Capture the cell that displays the provided text and extract its [x, y] central coordinate. 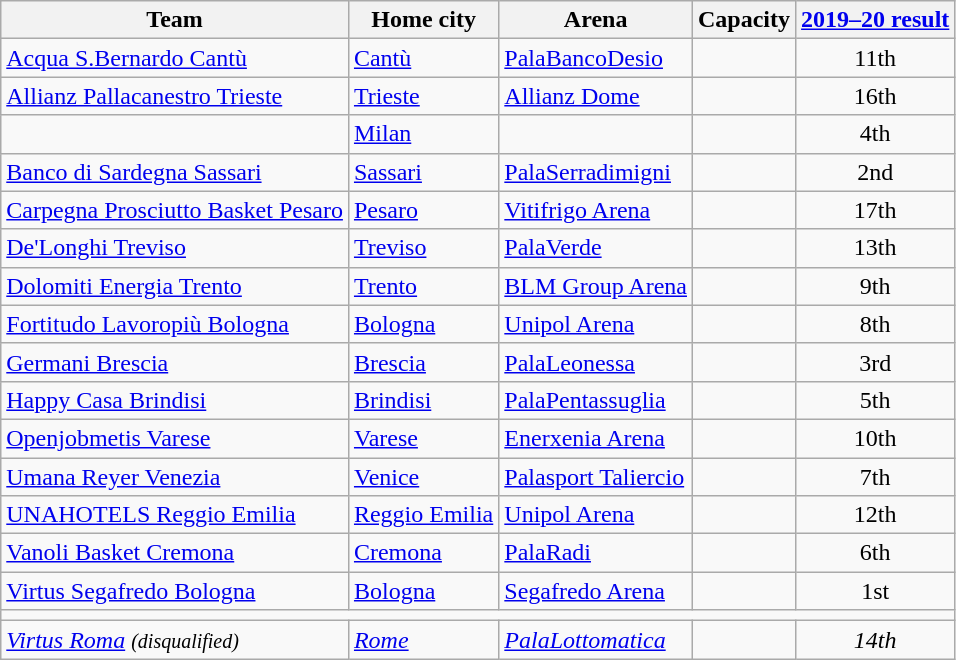
PalaPentassuglia [596, 400]
Openjobmetis Varese [175, 438]
Happy Casa Brindisi [175, 400]
Palasport Taliercio [596, 477]
Rome [423, 640]
Umana Reyer Venezia [175, 477]
Acqua S.Bernardo Cantù [175, 58]
Treviso [423, 248]
Venice [423, 477]
PalaLottomatica [596, 640]
Segafredo Arena [596, 591]
Brescia [423, 362]
Pesaro [423, 210]
Sassari [423, 172]
Virtus Segafredo Bologna [175, 591]
Fortitudo Lavoropiù Bologna [175, 324]
12th [876, 515]
14th [876, 640]
De'Longhi Treviso [175, 248]
1st [876, 591]
PalaRadi [596, 553]
13th [876, 248]
Carpegna Prosciutto Basket Pesaro [175, 210]
9th [876, 286]
Virtus Roma (disqualified) [175, 640]
BLM Group Arena [596, 286]
Allianz Dome [596, 96]
Dolomiti Energia Trento [175, 286]
7th [876, 477]
2nd [876, 172]
Team [175, 20]
8th [876, 324]
16th [876, 96]
Cantù [423, 58]
Home city [423, 20]
Allianz Pallacanestro Trieste [175, 96]
Brindisi [423, 400]
Germani Brescia [175, 362]
17th [876, 210]
Arena [596, 20]
2019–20 result [876, 20]
Cremona [423, 553]
4th [876, 134]
6th [876, 553]
Enerxenia Arena [596, 438]
Trento [423, 286]
Milan [423, 134]
Trieste [423, 96]
PalaBancoDesio [596, 58]
10th [876, 438]
Banco di Sardegna Sassari [175, 172]
Vitifrigo Arena [596, 210]
UNAHOTELS Reggio Emilia [175, 515]
3rd [876, 362]
Vanoli Basket Cremona [175, 553]
PalaLeonessa [596, 362]
Varese [423, 438]
PalaVerde [596, 248]
11th [876, 58]
5th [876, 400]
Capacity [744, 20]
PalaSerradimigni [596, 172]
Reggio Emilia [423, 515]
